Return [X, Y] of the center of cell containing provided text 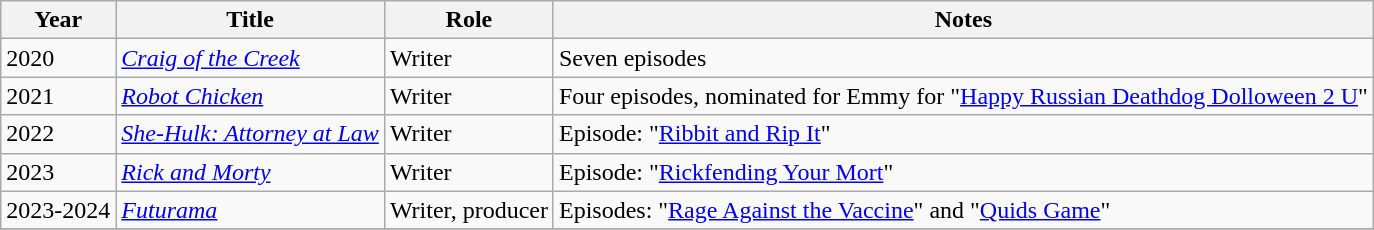
Craig of the Creek [250, 58]
Seven episodes [963, 58]
Notes [963, 20]
2023-2024 [58, 210]
She-Hulk: Attorney at Law [250, 134]
2023 [58, 172]
2022 [58, 134]
Episode: "Rickfending Your Mort" [963, 172]
Title [250, 20]
Episode: "Ribbit and Rip It" [963, 134]
Episodes: "Rage Against the Vaccine" and "Quids Game" [963, 210]
2021 [58, 96]
Robot Chicken [250, 96]
Futurama [250, 210]
2020 [58, 58]
Writer, producer [468, 210]
Four episodes, nominated for Emmy for "Happy Russian Deathdog Dolloween 2 U" [963, 96]
Rick and Morty [250, 172]
Role [468, 20]
Year [58, 20]
